Output the (x, y) coordinate of the center of the cell containing the given text.  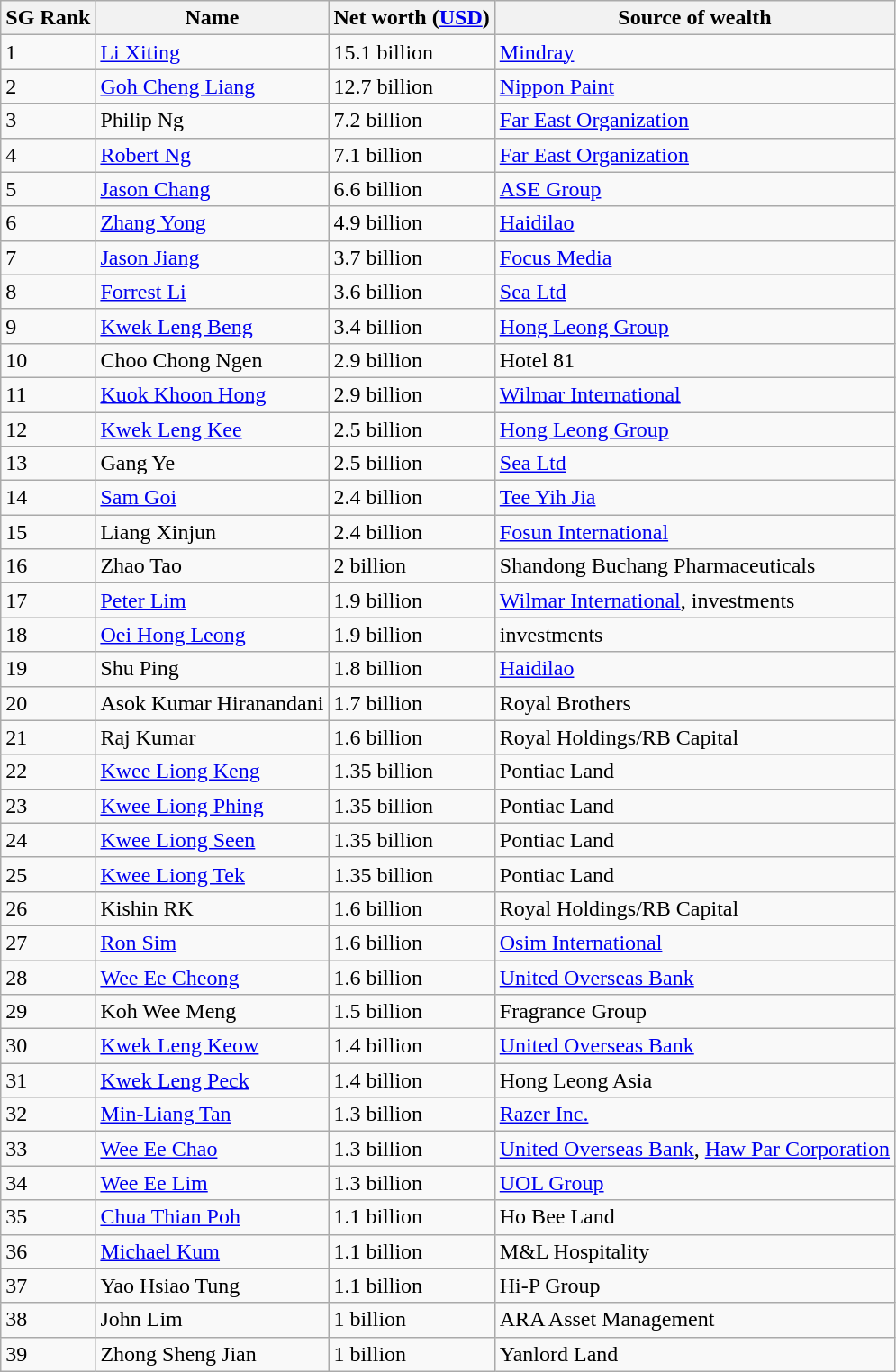
38 (49, 1320)
15 (49, 532)
Li Xiting (213, 52)
15.1 billion (412, 52)
Kwee Liong Seen (213, 840)
Wee Ee Cheong (213, 977)
22 (49, 772)
Asok Kumar Hiranandani (213, 703)
Razer Inc. (694, 1115)
Shu Ping (213, 669)
6.6 billion (412, 189)
ASE Group (694, 189)
Oei Hong Leong (213, 635)
Raj Kumar (213, 737)
32 (49, 1115)
Wee Ee Chao (213, 1149)
Chua Thian Poh (213, 1217)
27 (49, 943)
11 (49, 394)
18 (49, 635)
Focus Media (694, 257)
1.7 billion (412, 703)
1.5 billion (412, 1012)
Wilmar International (694, 394)
12.7 billion (412, 86)
SG Rank (49, 18)
37 (49, 1286)
Hotel 81 (694, 360)
Yanlord Land (694, 1354)
John Lim (213, 1320)
35 (49, 1217)
9 (49, 326)
Jason Jiang (213, 257)
Kwek Leng Keow (213, 1046)
Hong Leong Asia (694, 1080)
Ho Bee Land (694, 1217)
30 (49, 1046)
United Overseas Bank, Haw Par Corporation (694, 1149)
Ron Sim (213, 943)
3 (49, 121)
Zhao Tao (213, 566)
Forrest Li (213, 292)
20 (49, 703)
7 (49, 257)
5 (49, 189)
7.1 billion (412, 155)
Kwek Leng Kee (213, 429)
8 (49, 292)
Mindray (694, 52)
Hi-P Group (694, 1286)
UOL Group (694, 1183)
Gang Ye (213, 464)
16 (49, 566)
12 (49, 429)
Zhong Sheng Jian (213, 1354)
13 (49, 464)
Koh Wee Meng (213, 1012)
1 (49, 52)
Sam Goi (213, 498)
Liang Xinjun (213, 532)
4.9 billion (412, 223)
14 (49, 498)
6 (49, 223)
10 (49, 360)
2 billion (412, 566)
Min-Liang Tan (213, 1115)
Yao Hsiao Tung (213, 1286)
24 (49, 840)
Kwee Liong Phing (213, 806)
Fragrance Group (694, 1012)
Fosun International (694, 532)
3.4 billion (412, 326)
Kishin RK (213, 908)
Osim International (694, 943)
Source of wealth (694, 18)
Peter Lim (213, 600)
34 (49, 1183)
3.7 billion (412, 257)
Philip Ng (213, 121)
23 (49, 806)
4 (49, 155)
Net worth (USD) (412, 18)
Zhang Yong (213, 223)
33 (49, 1149)
Kuok Khoon Hong (213, 394)
Michael Kum (213, 1251)
39 (49, 1354)
ARA Asset Management (694, 1320)
Wee Ee Lim (213, 1183)
7.2 billion (412, 121)
Nippon Paint (694, 86)
28 (49, 977)
M&L Hospitality (694, 1251)
Kwee Liong Tek (213, 874)
Goh Cheng Liang (213, 86)
Jason Chang (213, 189)
1.8 billion (412, 669)
Kwek Leng Peck (213, 1080)
31 (49, 1080)
17 (49, 600)
19 (49, 669)
Shandong Buchang Pharmaceuticals (694, 566)
2 (49, 86)
29 (49, 1012)
26 (49, 908)
Tee Yih Jia (694, 498)
Royal Brothers (694, 703)
Wilmar International, investments (694, 600)
21 (49, 737)
3.6 billion (412, 292)
25 (49, 874)
Name (213, 18)
Kwek Leng Beng (213, 326)
Choo Chong Ngen (213, 360)
Robert Ng (213, 155)
investments (694, 635)
36 (49, 1251)
Kwee Liong Keng (213, 772)
